Scan for the cell matching the given text and deliver its (X, Y) coordinate at center. 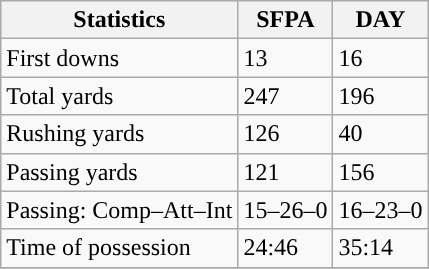
35:14 (380, 248)
First downs (120, 58)
13 (286, 58)
121 (286, 172)
Rushing yards (120, 134)
196 (380, 96)
Total yards (120, 96)
16–23–0 (380, 210)
126 (286, 134)
24:46 (286, 248)
156 (380, 172)
15–26–0 (286, 210)
DAY (380, 20)
16 (380, 58)
Passing: Comp–Att–Int (120, 210)
247 (286, 96)
Time of possession (120, 248)
Statistics (120, 20)
Passing yards (120, 172)
40 (380, 134)
SFPA (286, 20)
